Determine the [X, Y] coordinate at the center of the cell enclosing the given text.  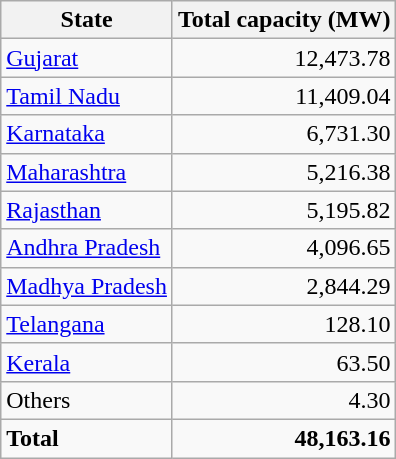
4,096.65 [284, 248]
Total capacity (MW) [284, 20]
6,731.30 [284, 134]
12,473.78 [284, 58]
11,409.04 [284, 96]
State [87, 20]
Total [87, 438]
5,195.82 [284, 210]
Andhra Pradesh [87, 248]
5,216.38 [284, 172]
Gujarat [87, 58]
Karnataka [87, 134]
63.50 [284, 362]
48,163.16 [284, 438]
Rajasthan [87, 210]
Others [87, 400]
Kerala [87, 362]
4.30 [284, 400]
Tamil Nadu [87, 96]
2,844.29 [284, 286]
128.10 [284, 324]
Madhya Pradesh [87, 286]
Telangana [87, 324]
Maharashtra [87, 172]
